Provide the [X, Y] coordinate of the cell's center where the given text is located.  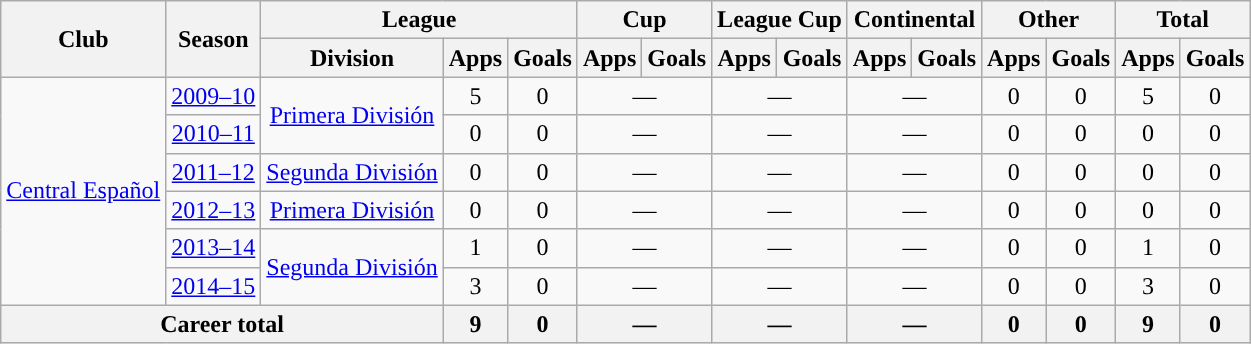
Season [214, 39]
Cup [644, 20]
Club [84, 39]
2012–13 [214, 210]
League [420, 20]
Continental [914, 20]
Total [1183, 20]
2011–12 [214, 172]
League Cup [780, 20]
Other [1049, 20]
Central Español [84, 191]
2014–15 [214, 286]
Career total [222, 324]
2009–10 [214, 96]
2010–11 [214, 134]
Division [352, 58]
2013–14 [214, 248]
